Provide the (x, y) coordinate of the cell's center where the given text is located.  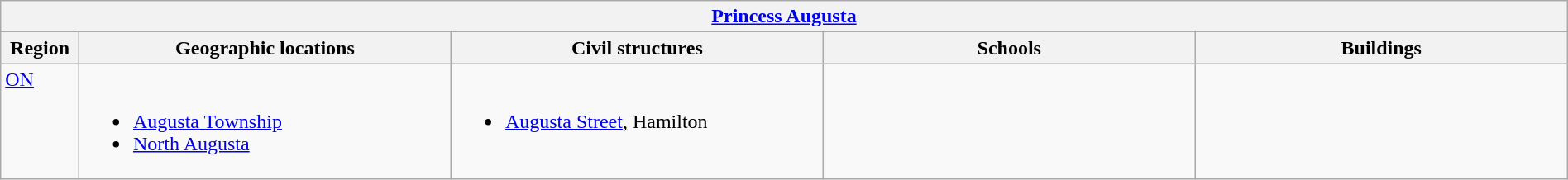
ON (40, 121)
Augusta Street, Hamilton (637, 121)
Princess Augusta (784, 17)
Geographic locations (265, 48)
Buildings (1381, 48)
Civil structures (637, 48)
Augusta TownshipNorth Augusta (265, 121)
Schools (1009, 48)
Region (40, 48)
